Return [X, Y] of the center of cell containing provided text 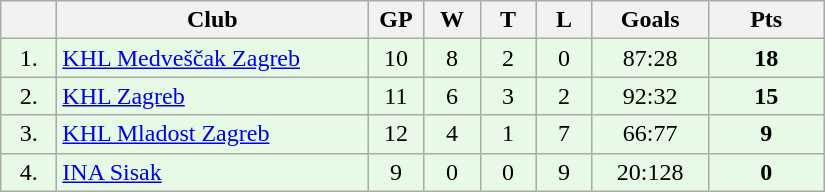
1 [508, 134]
12 [396, 134]
3 [508, 96]
87:28 [650, 58]
11 [396, 96]
Goals [650, 20]
KHL Mladost Zagreb [212, 134]
INA Sisak [212, 172]
7 [564, 134]
8 [452, 58]
4 [452, 134]
3. [29, 134]
4. [29, 172]
18 [766, 58]
2. [29, 96]
66:77 [650, 134]
T [508, 20]
92:32 [650, 96]
L [564, 20]
W [452, 20]
Club [212, 20]
Pts [766, 20]
GP [396, 20]
KHL Zagreb [212, 96]
KHL Medveščak Zagreb [212, 58]
15 [766, 96]
6 [452, 96]
10 [396, 58]
1. [29, 58]
20:128 [650, 172]
